Capture the cell that displays the provided text and extract its (X, Y) central coordinate. 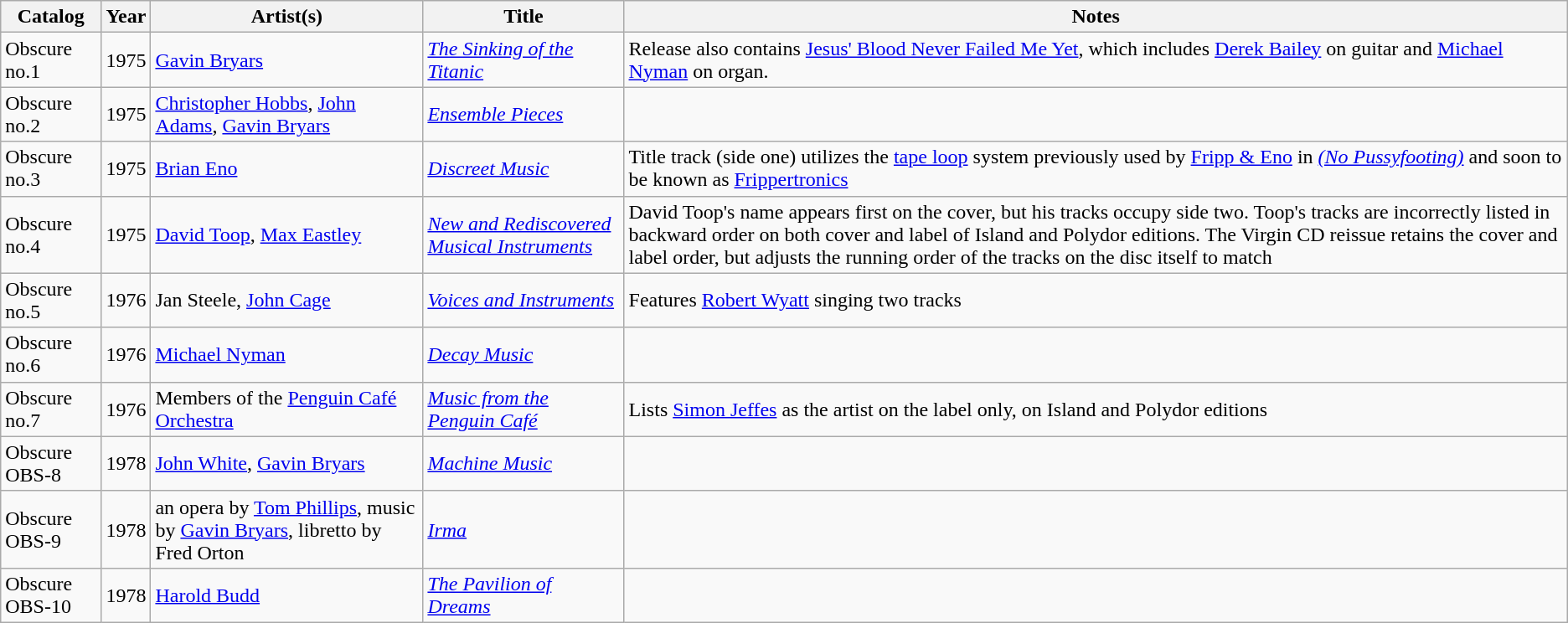
Harold Budd (286, 595)
The Pavilion of Dreams (524, 595)
Decay Music (524, 355)
Notes (1096, 17)
Obscure no.7 (51, 409)
Discreet Music (524, 169)
Title (524, 17)
Obscure no.3 (51, 169)
Lists Simon Jeffes as the artist on the label only, on Island and Polydor editions (1096, 409)
Obscure OBS-10 (51, 595)
Voices and Instruments (524, 300)
Gavin Bryars (286, 60)
Obscure OBS-8 (51, 464)
Features Robert Wyatt singing two tracks (1096, 300)
Irma (524, 529)
The Sinking of the Titanic (524, 60)
John White, Gavin Bryars (286, 464)
Brian Eno (286, 169)
Music from the Penguin Café (524, 409)
Christopher Hobbs, John Adams, Gavin Bryars (286, 114)
Obscure no.4 (51, 234)
Obscure no.2 (51, 114)
Obscure no.1 (51, 60)
an opera by Tom Phillips, music by Gavin Bryars, libretto by Fred Orton (286, 529)
Ensemble Pieces (524, 114)
Catalog (51, 17)
Members of the Penguin Café Orchestra (286, 409)
Artist(s) (286, 17)
Obscure no.6 (51, 355)
David Toop, Max Eastley (286, 234)
Obscure no.5 (51, 300)
Year (126, 17)
Jan Steele, John Cage (286, 300)
Michael Nyman (286, 355)
New and Rediscovered Musical Instruments (524, 234)
Machine Music (524, 464)
Obscure OBS-9 (51, 529)
Release also contains Jesus' Blood Never Failed Me Yet, which includes Derek Bailey on guitar and Michael Nyman on organ. (1096, 60)
Title track (side one) utilizes the tape loop system previously used by Fripp & Eno in (No Pussyfooting) and soon to be known as Frippertronics (1096, 169)
